Identify which cell holds the provided text, then report its [X, Y] central coordinate. 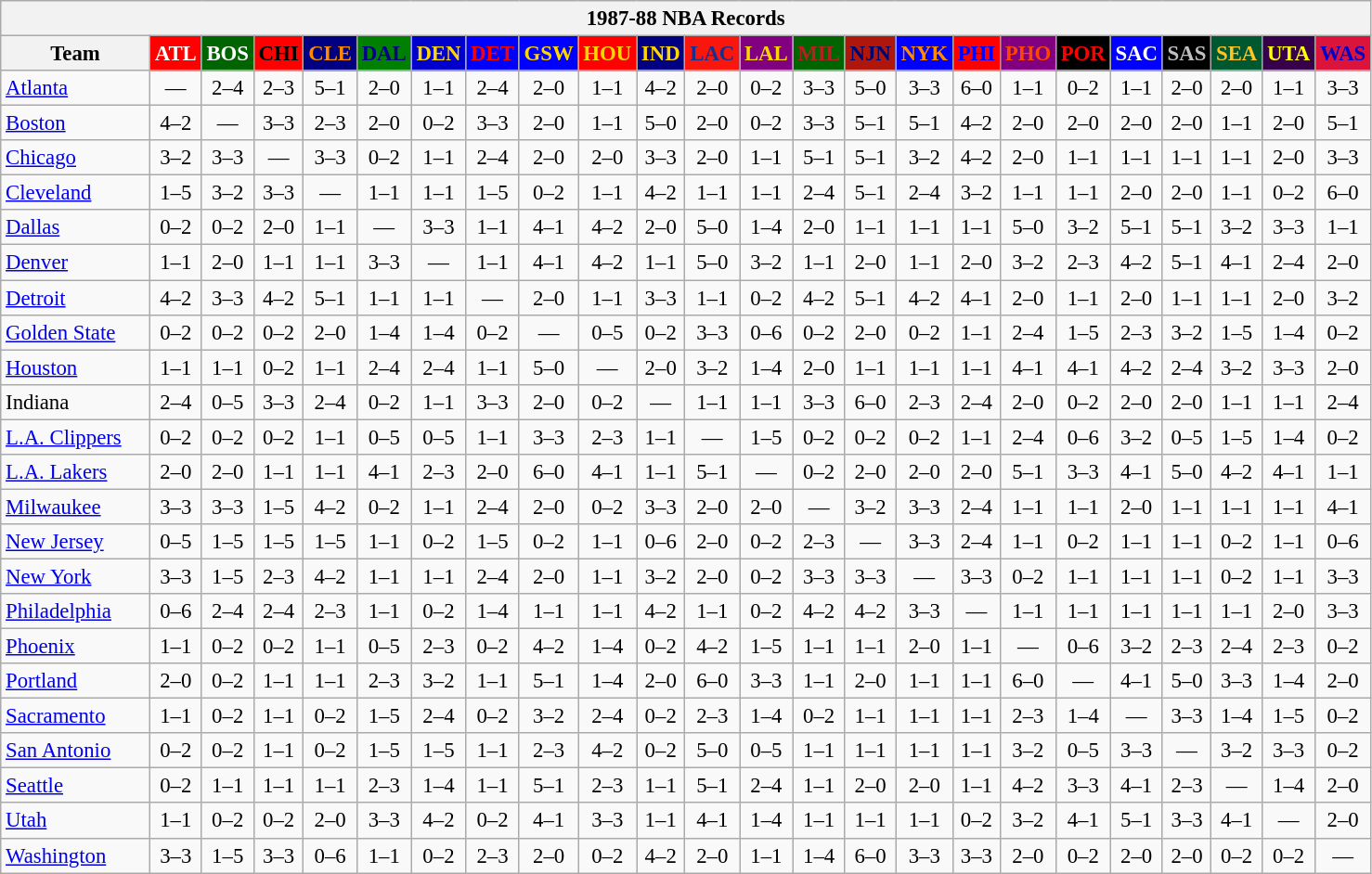
Golden State [76, 332]
BOS [227, 54]
LAC [713, 54]
Philadelphia [76, 611]
L.A. Clippers [76, 437]
UTA [1288, 54]
Washington [76, 855]
Milwaukee [76, 507]
LAL [767, 54]
New York [76, 576]
Utah [76, 821]
IND [661, 54]
CHI [278, 54]
Chicago [76, 158]
Indiana [76, 402]
Boston [76, 123]
GSW [549, 54]
L.A. Lakers [76, 472]
Atlanta [76, 88]
HOU [607, 54]
Denver [76, 263]
DET [492, 54]
CLE [330, 54]
NYK [925, 54]
Seattle [76, 786]
DAL [384, 54]
DEN [438, 54]
Phoenix [76, 647]
Team [76, 54]
SAS [1186, 54]
NJN [871, 54]
MIL [819, 54]
Detroit [76, 298]
Dallas [76, 227]
Cleveland [76, 193]
1987-88 NBA Records [686, 19]
POR [1082, 54]
New Jersey [76, 542]
ATL [175, 54]
Houston [76, 367]
SEA [1236, 54]
San Antonio [76, 751]
PHO [1028, 54]
PHI [977, 54]
Sacramento [76, 716]
WAS [1343, 54]
SAC [1136, 54]
Portland [76, 681]
